Detect which cell encompasses the target text, then output its (x, y) center coordinate. 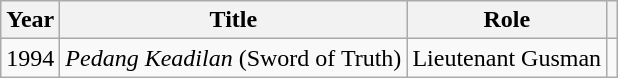
Title (234, 20)
1994 (30, 58)
Year (30, 20)
Lieutenant Gusman (507, 58)
Pedang Keadilan (Sword of Truth) (234, 58)
Role (507, 20)
